Pinpoint the cell where the given text exists, returning its (X, Y) midpoint coordinate. 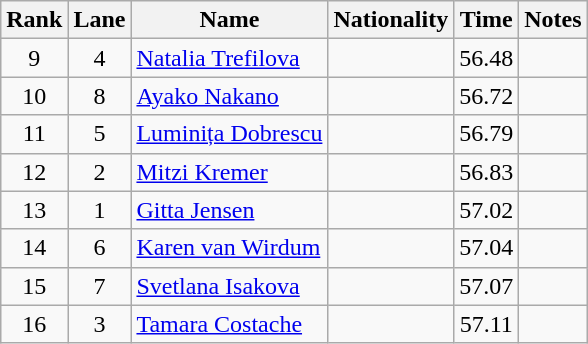
56.48 (486, 58)
12 (34, 172)
Mitzi Kremer (230, 172)
10 (34, 96)
Notes (553, 20)
56.72 (486, 96)
56.83 (486, 172)
1 (100, 210)
57.07 (486, 286)
Svetlana Isakova (230, 286)
5 (100, 134)
4 (100, 58)
8 (100, 96)
16 (34, 324)
Luminița Dobrescu (230, 134)
Natalia Trefilova (230, 58)
Tamara Costache (230, 324)
11 (34, 134)
9 (34, 58)
15 (34, 286)
57.02 (486, 210)
Karen van Wirdum (230, 248)
Gitta Jensen (230, 210)
13 (34, 210)
2 (100, 172)
56.79 (486, 134)
Name (230, 20)
Time (486, 20)
6 (100, 248)
Nationality (391, 20)
3 (100, 324)
57.04 (486, 248)
Ayako Nakano (230, 96)
7 (100, 286)
Lane (100, 20)
Rank (34, 20)
14 (34, 248)
57.11 (486, 324)
